Return the [x, y] coordinate for the center point of the cell that contains the specified text.  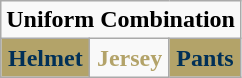
Jersey [130, 58]
Uniform Combination [121, 20]
Pants [204, 58]
Helmet [46, 58]
